Provide the [X, Y] coordinate of the cell's center where the given text is located.  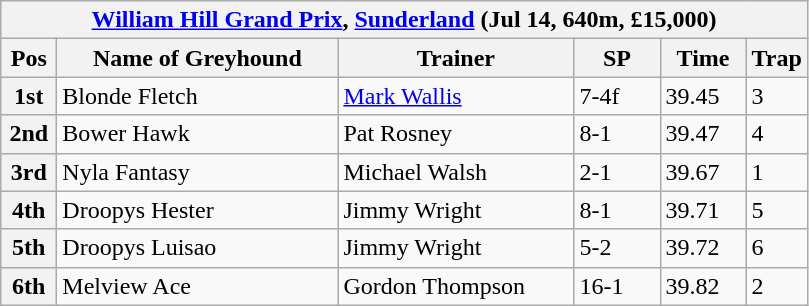
39.72 [703, 248]
Michael Walsh [456, 172]
6 [776, 248]
Nyla Fantasy [198, 172]
1st [29, 96]
7-4f [617, 96]
Droopys Hester [198, 210]
2nd [29, 134]
6th [29, 286]
Gordon Thompson [456, 286]
Blonde Fletch [198, 96]
Droopys Luisao [198, 248]
William Hill Grand Prix, Sunderland (Jul 14, 640m, £15,000) [404, 20]
39.82 [703, 286]
Mark Wallis [456, 96]
Pat Rosney [456, 134]
39.45 [703, 96]
3rd [29, 172]
16-1 [617, 286]
5th [29, 248]
2-1 [617, 172]
4 [776, 134]
3 [776, 96]
Time [703, 58]
SP [617, 58]
39.71 [703, 210]
5-2 [617, 248]
39.47 [703, 134]
Trainer [456, 58]
Trap [776, 58]
Bower Hawk [198, 134]
Melview Ace [198, 286]
2 [776, 286]
5 [776, 210]
Pos [29, 58]
1 [776, 172]
Name of Greyhound [198, 58]
39.67 [703, 172]
4th [29, 210]
